Extract the (x, y) coordinate from the center of the cell holding the provided text.  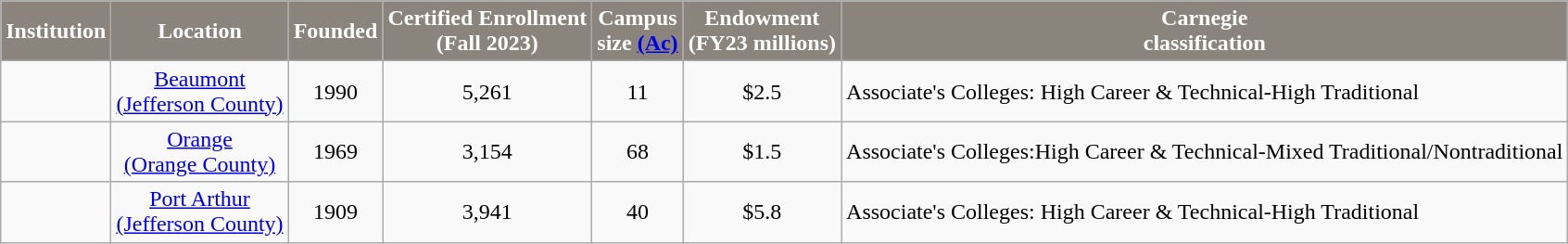
Certified Enrollment(Fall 2023) (487, 32)
Founded (335, 32)
$1.5 (762, 152)
40 (638, 212)
Associate's Colleges:High Career & Technical-Mixed Traditional/Nontraditional (1205, 152)
1990 (335, 91)
3,154 (487, 152)
Port Arthur (Jefferson County) (200, 212)
$5.8 (762, 212)
1969 (335, 152)
Endowment (FY23 millions) (762, 32)
Carnegieclassification (1205, 32)
$2.5 (762, 91)
5,261 (487, 91)
3,941 (487, 212)
1909 (335, 212)
Campussize (Ac) (638, 32)
Institution (56, 32)
Location (200, 32)
11 (638, 91)
68 (638, 152)
Beaumont (Jefferson County) (200, 91)
Orange (Orange County) (200, 152)
